Provide the (X, Y) coordinate of the cell's center where the given text is located.  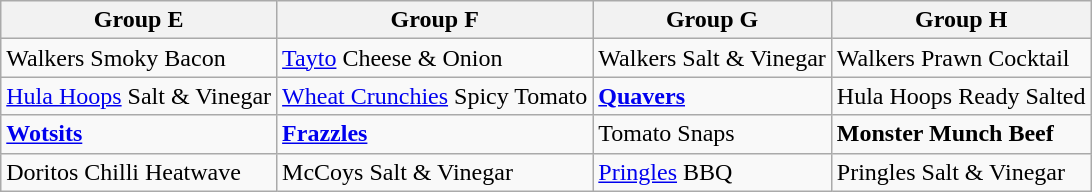
Group E (139, 20)
Hula Hoops Ready Salted (961, 96)
Doritos Chilli Heatwave (139, 172)
Tomato Snaps (712, 134)
Frazzles (435, 134)
Group H (961, 20)
Wheat Crunchies Spicy Tomato (435, 96)
Pringles BBQ (712, 172)
Walkers Smoky Bacon (139, 58)
Walkers Prawn Cocktail (961, 58)
Group G (712, 20)
Hula Hoops Salt & Vinegar (139, 96)
Quavers (712, 96)
Wotsits (139, 134)
Walkers Salt & Vinegar (712, 58)
Group F (435, 20)
Pringles Salt & Vinegar (961, 172)
McCoys Salt & Vinegar (435, 172)
Tayto Cheese & Onion (435, 58)
Monster Munch Beef (961, 134)
